Identify which cell holds the provided text, then report its (X, Y) central coordinate. 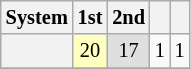
2nd (128, 17)
17 (128, 51)
20 (90, 51)
System (37, 17)
1st (90, 17)
